From the cell containing the given text, extract its center point as [X, Y] coordinate. 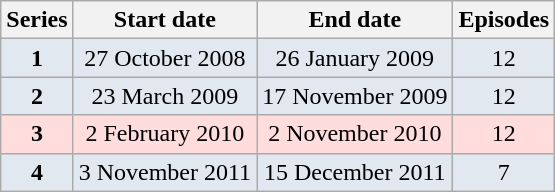
7 [504, 172]
4 [37, 172]
2 February 2010 [164, 134]
3 November 2011 [164, 172]
3 [37, 134]
23 March 2009 [164, 96]
2 [37, 96]
17 November 2009 [355, 96]
1 [37, 58]
End date [355, 20]
26 January 2009 [355, 58]
Start date [164, 20]
2 November 2010 [355, 134]
27 October 2008 [164, 58]
Episodes [504, 20]
Series [37, 20]
15 December 2011 [355, 172]
